From the cell containing the given text, extract its center point as (X, Y) coordinate. 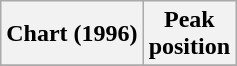
Peakposition (189, 34)
Chart (1996) (72, 34)
